Output the (x, y) coordinate of the center of the cell containing the given text.  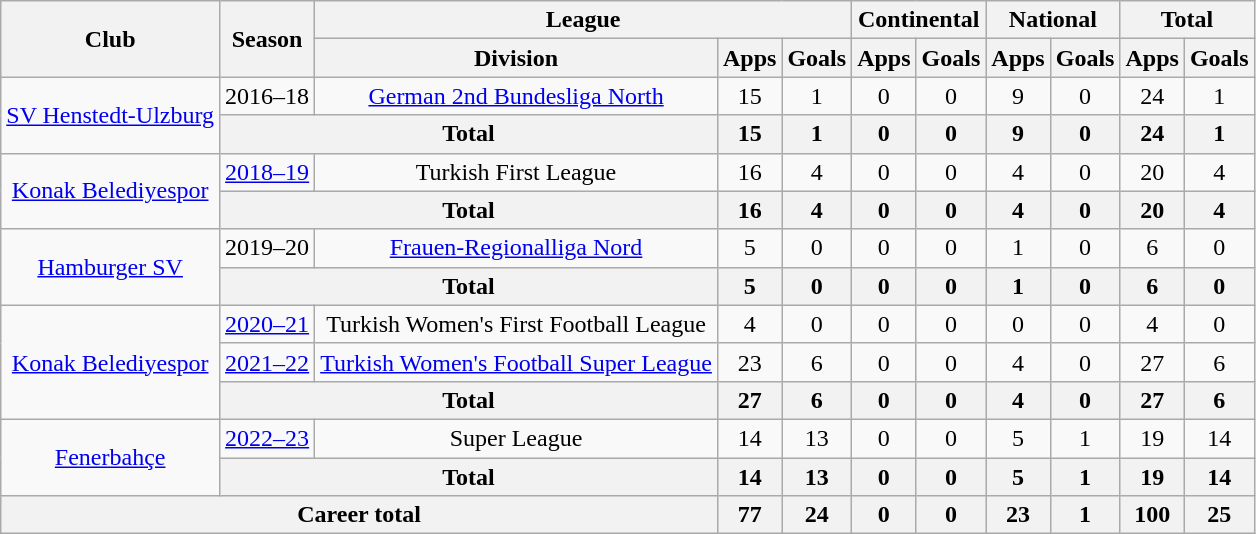
Career total (360, 515)
Frauen-Regionalliga Nord (516, 248)
Turkish First League (516, 172)
2019–20 (268, 248)
Club (110, 39)
2018–19 (268, 172)
100 (1152, 515)
German 2nd Bundesliga North (516, 96)
SV Henstedt-Ulzburg (110, 115)
Fenerbahçe (110, 457)
Super League (516, 438)
77 (749, 515)
2022–23 (268, 438)
Season (268, 39)
Turkish Women's Football Super League (516, 362)
Continental (919, 20)
Hamburger SV (110, 267)
25 (1219, 515)
2016–18 (268, 96)
2021–22 (268, 362)
2020–21 (268, 324)
League (584, 20)
Division (516, 58)
National (1053, 20)
Turkish Women's First Football League (516, 324)
